Output the (X, Y) coordinate of the center of the cell containing the given text.  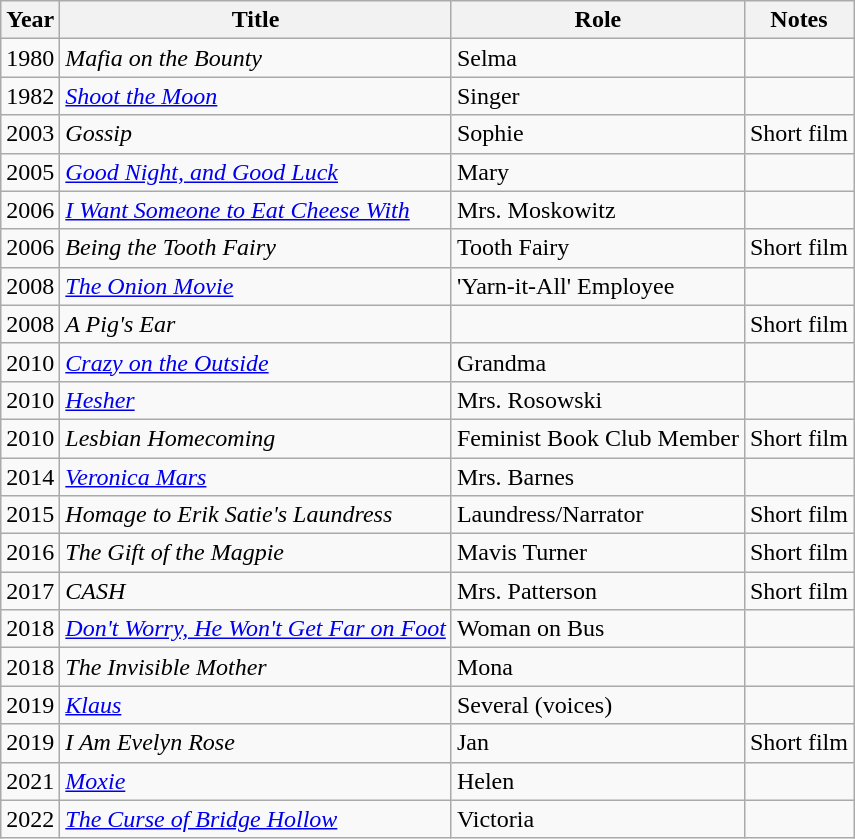
Veronica Mars (256, 477)
Mary (598, 172)
Mrs. Barnes (598, 477)
Notes (798, 20)
1982 (30, 96)
Lesbian Homecoming (256, 438)
Tooth Fairy (598, 248)
Laundress/Narrator (598, 515)
I Want Someone to Eat Cheese With (256, 210)
I Am Evelyn Rose (256, 743)
Moxie (256, 781)
1980 (30, 58)
The Onion Movie (256, 286)
Being the Tooth Fairy (256, 248)
Shoot the Moon (256, 96)
Jan (598, 743)
Victoria (598, 819)
The Curse of Bridge Hollow (256, 819)
Selma (598, 58)
The Gift of the Magpie (256, 553)
Woman on Bus (598, 629)
Klaus (256, 705)
Don't Worry, He Won't Get Far on Foot (256, 629)
Title (256, 20)
2014 (30, 477)
Several (voices) (598, 705)
Hesher (256, 400)
Helen (598, 781)
2005 (30, 172)
2015 (30, 515)
Homage to Erik Satie's Laundress (256, 515)
2003 (30, 134)
Mrs. Patterson (598, 591)
CASH (256, 591)
Mrs. Rosowski (598, 400)
Mafia on the Bounty (256, 58)
Grandma (598, 362)
Mavis Turner (598, 553)
Gossip (256, 134)
2017 (30, 591)
2016 (30, 553)
'Yarn-it-All' Employee (598, 286)
Good Night, and Good Luck (256, 172)
The Invisible Mother (256, 667)
Year (30, 20)
Singer (598, 96)
Feminist Book Club Member (598, 438)
Mrs. Moskowitz (598, 210)
Crazy on the Outside (256, 362)
A Pig's Ear (256, 324)
Mona (598, 667)
2021 (30, 781)
Sophie (598, 134)
Role (598, 20)
2022 (30, 819)
